Scan for the cell matching the given text and deliver its [X, Y] coordinate at center. 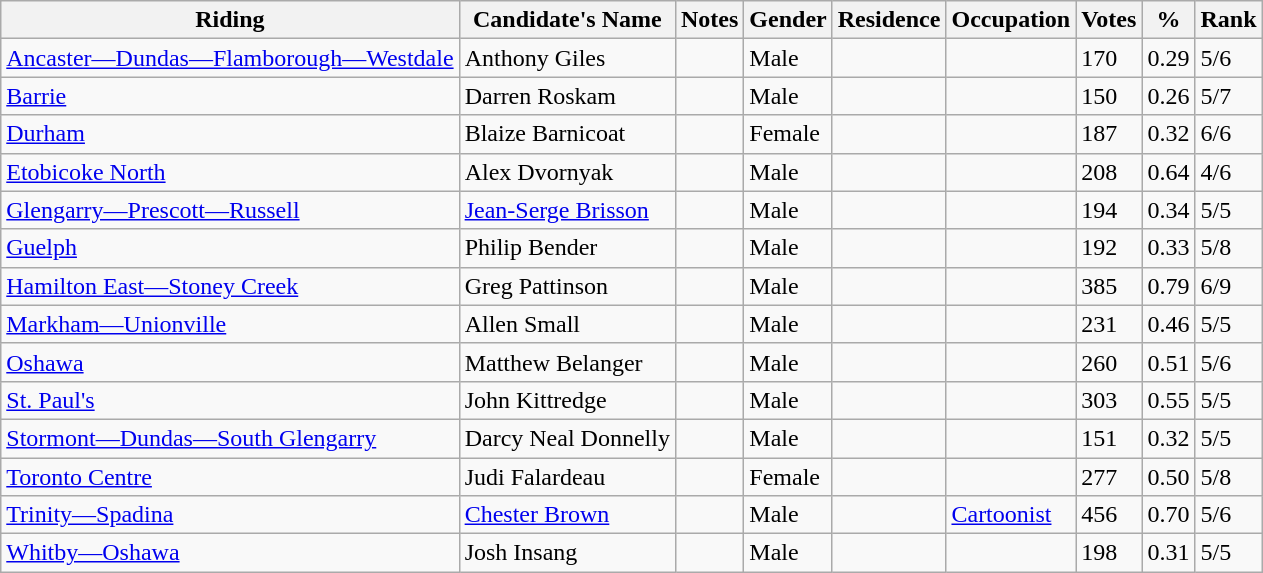
Matthew Belanger [567, 362]
194 [1109, 210]
Toronto Centre [230, 477]
Glengarry—Prescott—Russell [230, 210]
Greg Pattinson [567, 286]
Barrie [230, 96]
Jean-Serge Brisson [567, 210]
231 [1109, 324]
Notes [709, 20]
192 [1109, 248]
187 [1109, 134]
260 [1109, 362]
Durham [230, 134]
170 [1109, 58]
Josh Insang [567, 553]
Philip Bender [567, 248]
6/6 [1228, 134]
5/7 [1228, 96]
Allen Small [567, 324]
Judi Falardeau [567, 477]
St. Paul's [230, 400]
0.50 [1168, 477]
151 [1109, 438]
0.70 [1168, 515]
Ancaster—Dundas—Flamborough—Westdale [230, 58]
Darren Roskam [567, 96]
0.79 [1168, 286]
4/6 [1228, 172]
0.31 [1168, 553]
Candidate's Name [567, 20]
John Kittredge [567, 400]
385 [1109, 286]
Etobicoke North [230, 172]
Votes [1109, 20]
Oshawa [230, 362]
Anthony Giles [567, 58]
Markham—Unionville [230, 324]
Chester Brown [567, 515]
277 [1109, 477]
0.46 [1168, 324]
208 [1109, 172]
198 [1109, 553]
0.26 [1168, 96]
Alex Dvornyak [567, 172]
Stormont—Dundas—South Glengarry [230, 438]
0.34 [1168, 210]
Darcy Neal Donnelly [567, 438]
6/9 [1228, 286]
0.51 [1168, 362]
Occupation [1011, 20]
Trinity—Spadina [230, 515]
% [1168, 20]
Residence [889, 20]
Guelph [230, 248]
Riding [230, 20]
Blaize Barnicoat [567, 134]
0.55 [1168, 400]
Whitby—Oshawa [230, 553]
Hamilton East—Stoney Creek [230, 286]
Gender [788, 20]
Rank [1228, 20]
0.29 [1168, 58]
Cartoonist [1011, 515]
303 [1109, 400]
150 [1109, 96]
0.33 [1168, 248]
456 [1109, 515]
0.64 [1168, 172]
